Pinpoint the cell where the given text exists, returning its (x, y) midpoint coordinate. 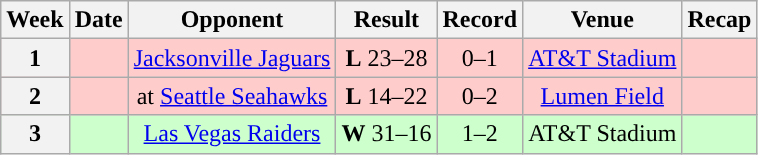
Venue (602, 20)
Record (480, 20)
0–1 (480, 58)
0–2 (480, 96)
Opponent (232, 20)
1–2 (480, 134)
at Seattle Seahawks (232, 96)
Week (35, 20)
Result (386, 20)
2 (35, 96)
W 31–16 (386, 134)
Date (98, 20)
1 (35, 58)
L 23–28 (386, 58)
Recap (720, 20)
Lumen Field (602, 96)
3 (35, 134)
Jacksonville Jaguars (232, 58)
L 14–22 (386, 96)
Las Vegas Raiders (232, 134)
